Search for the cell housing the specified text and yield its [x, y] center coordinate. 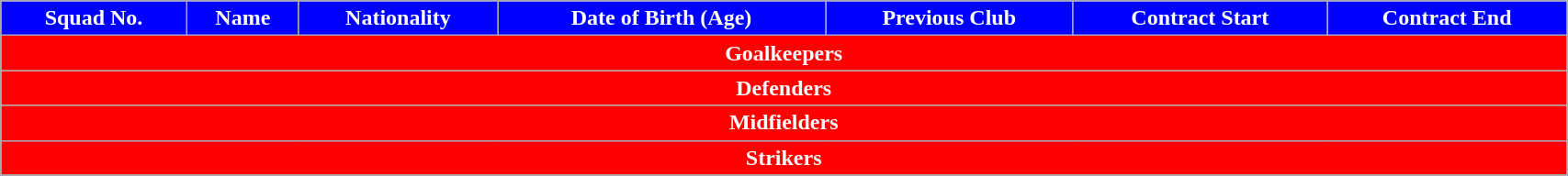
Goalkeepers [784, 53]
Nationality [398, 18]
Date of Birth (Age) [661, 18]
Strikers [784, 158]
Midfielders [784, 123]
Contract Start [1200, 18]
Previous Club [950, 18]
Defenders [784, 88]
Name [243, 18]
Contract End [1448, 18]
Squad No. [94, 18]
